Detect which cell encompasses the target text, then output its [x, y] center coordinate. 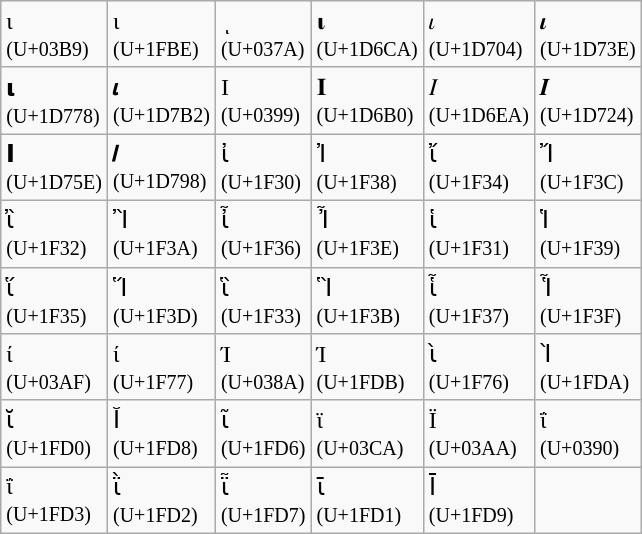
Ί(U+038A) [263, 368]
𝞘(U+1D798) [161, 168]
𝝸(U+1D778) [54, 100]
Ἵ(U+1F3D) [161, 300]
ί(U+03AF) [54, 368]
𝛊(U+1D6CA) [367, 34]
ῗ(U+1FD7) [263, 500]
Ῐ(U+1FD8) [161, 434]
Ϊ(U+03AA) [478, 434]
ῐ(U+1FD0) [54, 434]
ὶ(U+1F76) [478, 368]
Ἱ(U+1F39) [588, 234]
ι(U+03B9) [54, 34]
ἷ(U+1F37) [478, 300]
ἵ(U+1F35) [54, 300]
ἱ(U+1F31) [478, 234]
ΐ(U+1FD3) [54, 500]
𝝞(U+1D75E) [54, 168]
𝚰(U+1D6B0) [367, 100]
ῒ(U+1FD2) [161, 500]
ί(U+1F77) [161, 368]
ἰ(U+1F30) [263, 168]
Ῑ(U+1FD9) [478, 500]
𝛪(U+1D6EA) [478, 100]
Ἷ(U+1F3F) [588, 300]
Ὶ(U+1FDA) [588, 368]
ΐ(U+0390) [588, 434]
ῖ(U+1FD6) [263, 434]
ἲ(U+1F32) [54, 234]
ϊ(U+03CA) [367, 434]
𝜄(U+1D704) [478, 34]
𝜾(U+1D73E) [588, 34]
Ι(U+0399) [263, 100]
ἶ(U+1F36) [263, 234]
ἴ(U+1F34) [478, 168]
Ί(U+1FDB) [367, 368]
ͺ(U+037A) [263, 34]
ι(U+1FBE) [161, 34]
Ἶ(U+1F3E) [367, 234]
𝞲(U+1D7B2) [161, 100]
Ἳ(U+1F3B) [367, 300]
Ἰ(U+1F38) [367, 168]
Ἴ(U+1F3C) [588, 168]
ῑ(U+1FD1) [367, 500]
Ἲ(U+1F3A) [161, 234]
ἳ(U+1F33) [263, 300]
𝜤(U+1D724) [588, 100]
